For the text-containing cell, return its midpoint in (x, y) coordinate format. 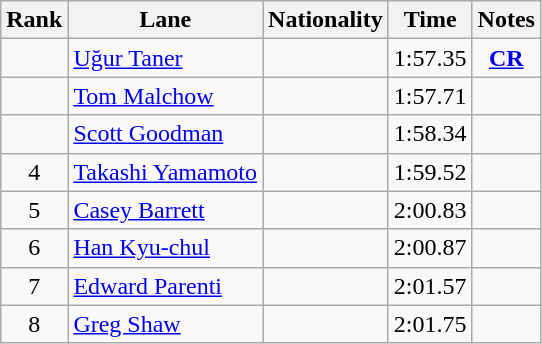
2:00.87 (430, 248)
Casey Barrett (166, 210)
2:00.83 (430, 210)
1:57.35 (430, 58)
CR (506, 58)
Notes (506, 20)
1:58.34 (430, 134)
Time (430, 20)
4 (34, 172)
Takashi Yamamoto (166, 172)
8 (34, 324)
7 (34, 286)
Edward Parenti (166, 286)
Lane (166, 20)
5 (34, 210)
2:01.57 (430, 286)
2:01.75 (430, 324)
Tom Malchow (166, 96)
1:59.52 (430, 172)
Han Kyu-chul (166, 248)
Greg Shaw (166, 324)
Rank (34, 20)
6 (34, 248)
Uğur Taner (166, 58)
Scott Goodman (166, 134)
1:57.71 (430, 96)
Nationality (326, 20)
